Search for the cell housing the specified text and yield its [X, Y] center coordinate. 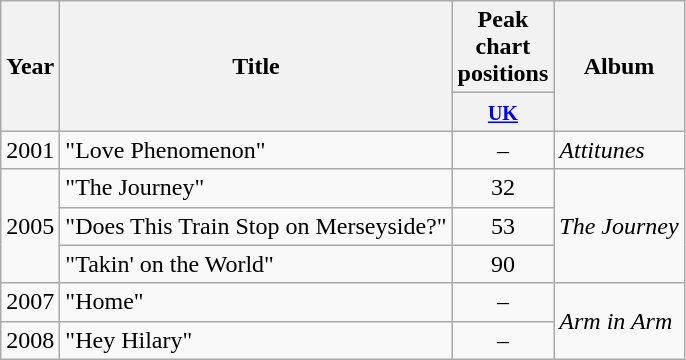
53 [503, 226]
Album [619, 66]
Arm in Arm [619, 321]
"Hey Hilary" [256, 340]
"The Journey" [256, 188]
Attitunes [619, 150]
2005 [30, 226]
90 [503, 264]
"Takin' on the World" [256, 264]
Peak chart positions [503, 47]
UK [503, 112]
2001 [30, 150]
"Does This Train Stop on Merseyside?" [256, 226]
Year [30, 66]
2007 [30, 302]
The Journey [619, 226]
Title [256, 66]
"Love Phenomenon" [256, 150]
"Home" [256, 302]
2008 [30, 340]
32 [503, 188]
